Determine the [X, Y] coordinate at the center of the cell enclosing the given text.  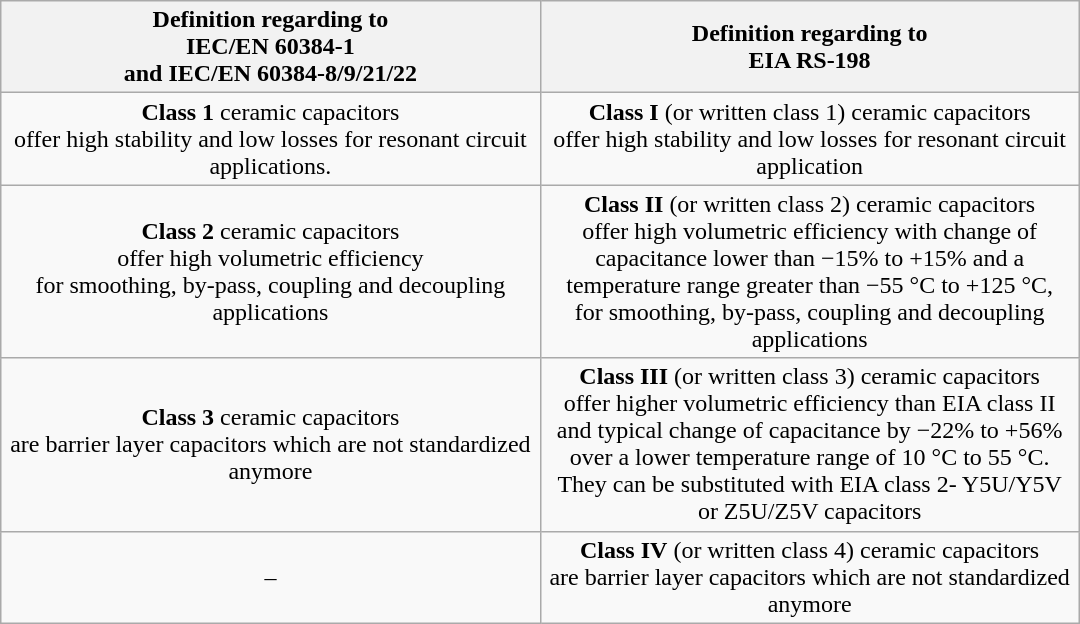
Class I (or written class 1) ceramic capacitors offer high stability and low losses for resonant circuit application [810, 139]
– [270, 577]
Class 2 ceramic capacitors offer high volumetric efficiency for smoothing, by-pass, coupling and decoupling applications [270, 272]
Class IV (or written class 4) ceramic capacitors are barrier layer capacitors which are not standardized anymore [810, 577]
Definition regarding to IEC/EN 60384-1 and IEC/EN 60384-8/9/21/22 [270, 47]
Class 3 ceramic capacitors are barrier layer capacitors which are not standardized anymore [270, 444]
Definition regarding to EIA RS-198 [810, 47]
Class 1 ceramic capacitors offer high stability and low losses for resonant circuit applications. [270, 139]
